Return the (x, y) coordinate for the center point of the cell that contains the specified text.  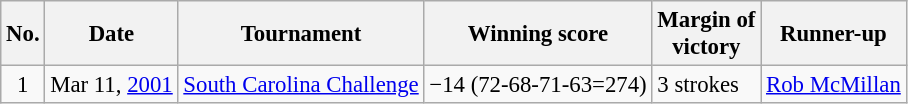
Mar 11, 2001 (112, 85)
No. (23, 34)
Tournament (301, 34)
Rob McMillan (834, 85)
Date (112, 34)
South Carolina Challenge (301, 85)
3 strokes (706, 85)
Margin ofvictory (706, 34)
Winning score (538, 34)
Runner-up (834, 34)
1 (23, 85)
−14 (72-68-71-63=274) (538, 85)
